Identify which cell holds the provided text, then report its [x, y] central coordinate. 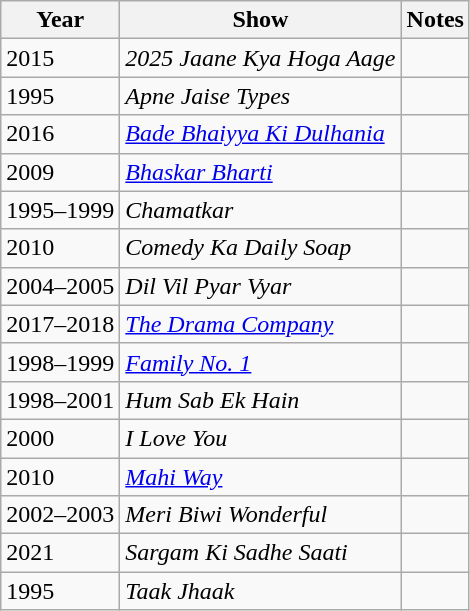
2025 Jaane Kya Hoga Aage [260, 58]
2015 [60, 58]
2017–2018 [60, 324]
1995–1999 [60, 210]
Notes [435, 20]
Show [260, 20]
Dil Vil Pyar Vyar [260, 286]
I Love You [260, 438]
2009 [60, 172]
Comedy Ka Daily Soap [260, 248]
2002–2003 [60, 515]
2016 [60, 134]
Family No. 1 [260, 362]
2021 [60, 553]
The Drama Company [260, 324]
Sargam Ki Sadhe Saati [260, 553]
Chamatkar [260, 210]
Mahi Way [260, 477]
2004–2005 [60, 286]
1998–1999 [60, 362]
Bade Bhaiyya Ki Dulhania [260, 134]
1998–2001 [60, 400]
Bhaskar Bharti [260, 172]
Taak Jhaak [260, 591]
Apne Jaise Types [260, 96]
Hum Sab Ek Hain [260, 400]
Year [60, 20]
Meri Biwi Wonderful [260, 515]
2000 [60, 438]
